Capture the cell that displays the provided text and extract its (x, y) central coordinate. 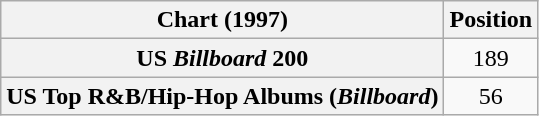
56 (491, 96)
US Top R&B/Hip-Hop Albums (Billboard) (222, 96)
Position (491, 20)
US Billboard 200 (222, 58)
189 (491, 58)
Chart (1997) (222, 20)
